Return [X, Y] of the center of cell containing provided text 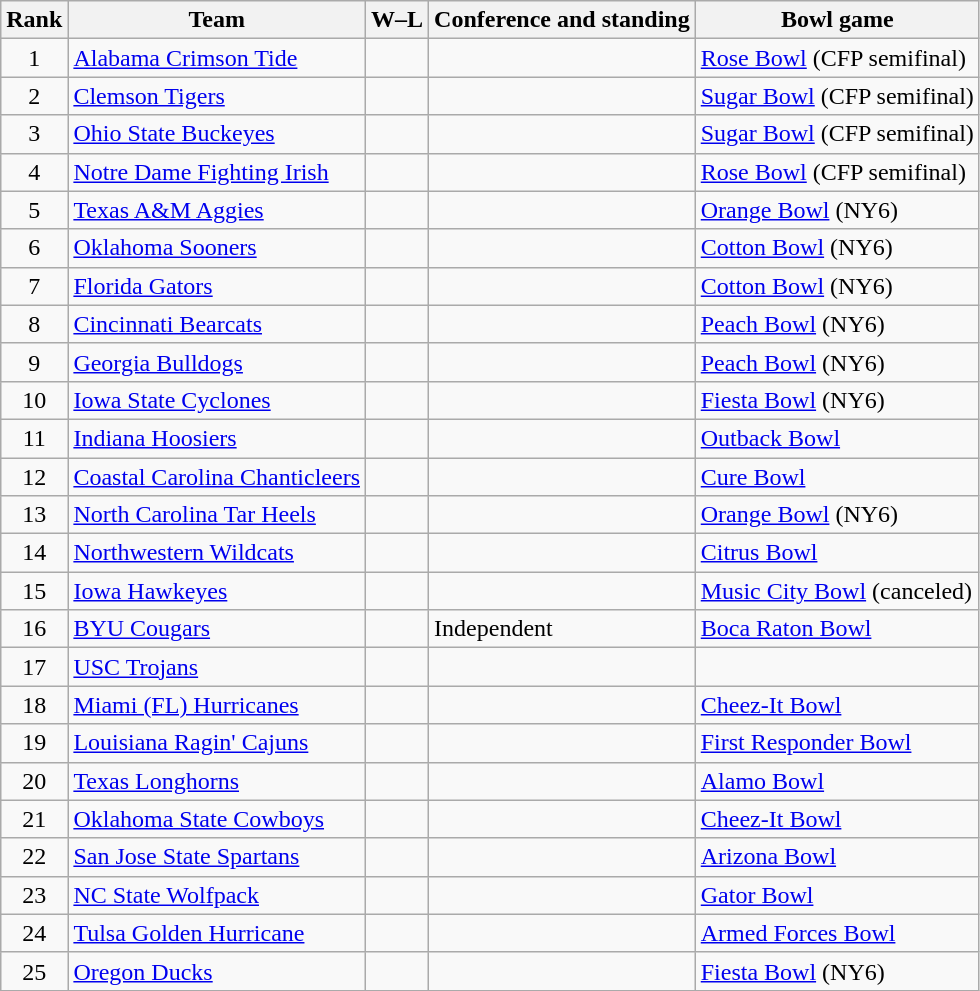
10 [34, 400]
15 [34, 591]
Independent [562, 629]
San Jose State Spartans [217, 857]
11 [34, 438]
Louisiana Ragin' Cajuns [217, 743]
W–L [398, 20]
Clemson Tigers [217, 96]
9 [34, 362]
Notre Dame Fighting Irish [217, 172]
BYU Cougars [217, 629]
1 [34, 58]
Cure Bowl [837, 477]
13 [34, 515]
USC Trojans [217, 667]
20 [34, 781]
Oklahoma State Cowboys [217, 819]
16 [34, 629]
Bowl game [837, 20]
Florida Gators [217, 286]
19 [34, 743]
North Carolina Tar Heels [217, 515]
3 [34, 134]
4 [34, 172]
Cincinnati Bearcats [217, 324]
Armed Forces Bowl [837, 933]
Outback Bowl [837, 438]
Conference and standing [562, 20]
Ohio State Buckeyes [217, 134]
18 [34, 705]
21 [34, 819]
17 [34, 667]
Boca Raton Bowl [837, 629]
Miami (FL) Hurricanes [217, 705]
Gator Bowl [837, 895]
Indiana Hoosiers [217, 438]
NC State Wolfpack [217, 895]
Georgia Bulldogs [217, 362]
Iowa State Cyclones [217, 400]
6 [34, 248]
Alamo Bowl [837, 781]
Tulsa Golden Hurricane [217, 933]
Texas Longhorns [217, 781]
Citrus Bowl [837, 553]
24 [34, 933]
23 [34, 895]
22 [34, 857]
Oregon Ducks [217, 971]
Music City Bowl (canceled) [837, 591]
Rank [34, 20]
12 [34, 477]
Oklahoma Sooners [217, 248]
Texas A&M Aggies [217, 210]
Northwestern Wildcats [217, 553]
5 [34, 210]
First Responder Bowl [837, 743]
Coastal Carolina Chanticleers [217, 477]
Alabama Crimson Tide [217, 58]
25 [34, 971]
2 [34, 96]
Arizona Bowl [837, 857]
Team [217, 20]
Iowa Hawkeyes [217, 591]
8 [34, 324]
14 [34, 553]
7 [34, 286]
